Determine the [x, y] coordinate at the center of the cell enclosing the given text.  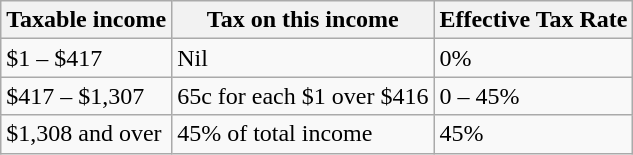
$417 – $1,307 [86, 96]
$1 – $417 [86, 58]
45% of total income [303, 134]
Effective Tax Rate [534, 20]
65c for each $1 over $416 [303, 96]
0% [534, 58]
Taxable income [86, 20]
0 – 45% [534, 96]
45% [534, 134]
Nil [303, 58]
Tax on this income [303, 20]
$1,308 and over [86, 134]
